Scan for the cell matching the given text and deliver its [x, y] coordinate at center. 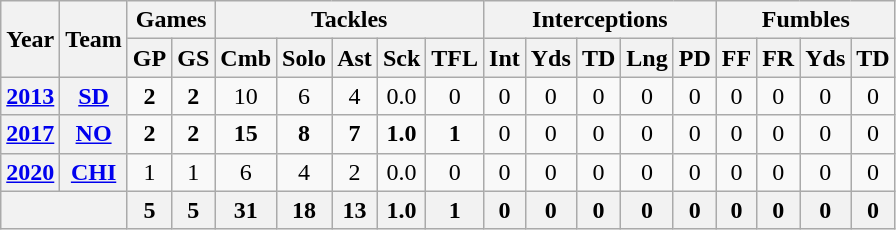
Cmb [246, 58]
Tackles [350, 20]
PD [694, 58]
10 [246, 96]
FF [736, 58]
2013 [30, 96]
Sck [401, 58]
GP [149, 58]
2020 [30, 172]
7 [355, 134]
15 [246, 134]
Solo [304, 58]
Int [505, 58]
GS [194, 58]
Interceptions [600, 20]
2017 [30, 134]
NO [94, 134]
Year [30, 39]
Team [94, 39]
FR [778, 58]
13 [355, 210]
SD [94, 96]
Games [170, 20]
Ast [355, 58]
Lng [647, 58]
18 [304, 210]
Fumbles [806, 20]
31 [246, 210]
CHI [94, 172]
8 [304, 134]
TFL [455, 58]
